From the cell containing the given text, extract its center point as [X, Y] coordinate. 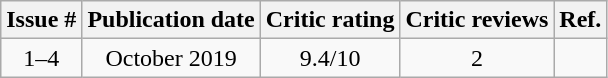
9.4/10 [330, 58]
Critic reviews [477, 20]
October 2019 [171, 58]
Critic rating [330, 20]
1–4 [42, 58]
Ref. [580, 20]
Publication date [171, 20]
Issue # [42, 20]
2 [477, 58]
